Capture the cell that displays the provided text and extract its [X, Y] central coordinate. 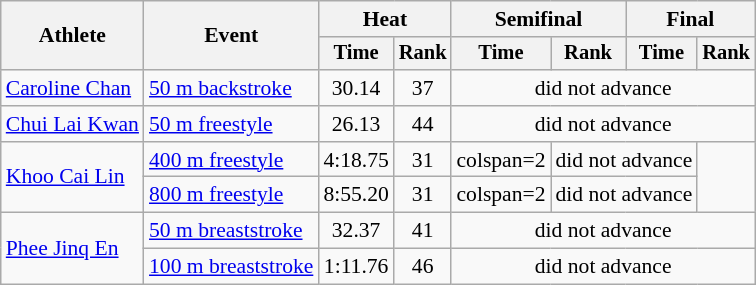
26.13 [356, 124]
Caroline Chan [72, 88]
Athlete [72, 36]
46 [423, 267]
400 m freestyle [231, 160]
37 [423, 88]
30.14 [356, 88]
1:11.76 [356, 267]
Heat [384, 19]
Khoo Cai Lin [72, 178]
100 m breaststroke [231, 267]
50 m freestyle [231, 124]
800 m freestyle [231, 195]
50 m backstroke [231, 88]
44 [423, 124]
Event [231, 36]
32.37 [356, 231]
50 m breaststroke [231, 231]
Semifinal [538, 19]
Phee Jinq En [72, 248]
Chui Lai Kwan [72, 124]
Final [690, 19]
4:18.75 [356, 160]
8:55.20 [356, 195]
41 [423, 231]
